Scan for the cell matching the given text and deliver its (x, y) coordinate at center. 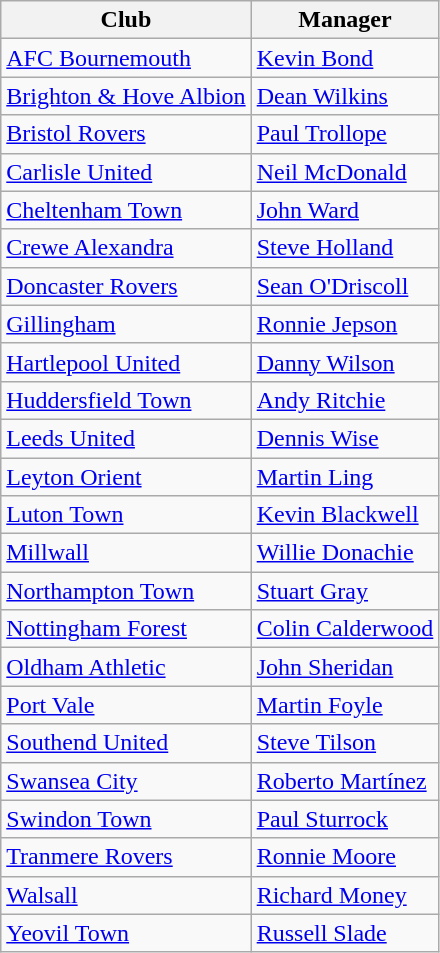
Neil McDonald (345, 172)
Huddersfield Town (126, 400)
Kevin Blackwell (345, 515)
Leyton Orient (126, 477)
Tranmere Rovers (126, 857)
Martin Ling (345, 477)
Oldham Athletic (126, 667)
Luton Town (126, 515)
Kevin Bond (345, 58)
Roberto Martínez (345, 781)
Club (126, 20)
Southend United (126, 743)
Manager (345, 20)
Stuart Gray (345, 591)
Crewe Alexandra (126, 248)
Leeds United (126, 438)
Steve Holland (345, 248)
Dean Wilkins (345, 96)
Carlisle United (126, 172)
Martin Foyle (345, 705)
Brighton & Hove Albion (126, 96)
Andy Ritchie (345, 400)
Doncaster Rovers (126, 286)
Port Vale (126, 705)
Northampton Town (126, 591)
Bristol Rovers (126, 134)
Colin Calderwood (345, 629)
Sean O'Driscoll (345, 286)
John Ward (345, 210)
Swansea City (126, 781)
Millwall (126, 553)
Ronnie Moore (345, 857)
Gillingham (126, 324)
Willie Donachie (345, 553)
Ronnie Jepson (345, 324)
Cheltenham Town (126, 210)
Paul Sturrock (345, 819)
Russell Slade (345, 933)
Steve Tilson (345, 743)
John Sheridan (345, 667)
Yeovil Town (126, 933)
Hartlepool United (126, 362)
Richard Money (345, 895)
Walsall (126, 895)
AFC Bournemouth (126, 58)
Swindon Town (126, 819)
Paul Trollope (345, 134)
Dennis Wise (345, 438)
Danny Wilson (345, 362)
Nottingham Forest (126, 629)
